Search for the cell housing the specified text and yield its [X, Y] center coordinate. 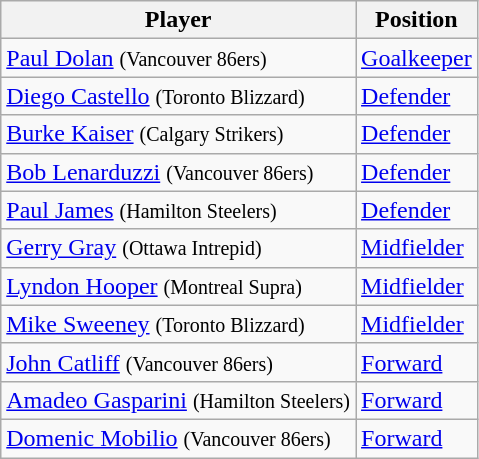
Diego Castello (Toronto Blizzard) [178, 96]
Domenic Mobilio (Vancouver 86ers) [178, 438]
Position [417, 20]
Player [178, 20]
Goalkeeper [417, 58]
Paul Dolan (Vancouver 86ers) [178, 58]
Bob Lenarduzzi (Vancouver 86ers) [178, 172]
Paul James (Hamilton Steelers) [178, 210]
Amadeo Gasparini (Hamilton Steelers) [178, 400]
Lyndon Hooper (Montreal Supra) [178, 286]
Mike Sweeney (Toronto Blizzard) [178, 324]
Gerry Gray (Ottawa Intrepid) [178, 248]
John Catliff (Vancouver 86ers) [178, 362]
Burke Kaiser (Calgary Strikers) [178, 134]
